Extract the (X, Y) coordinate from the center of the cell holding the provided text.  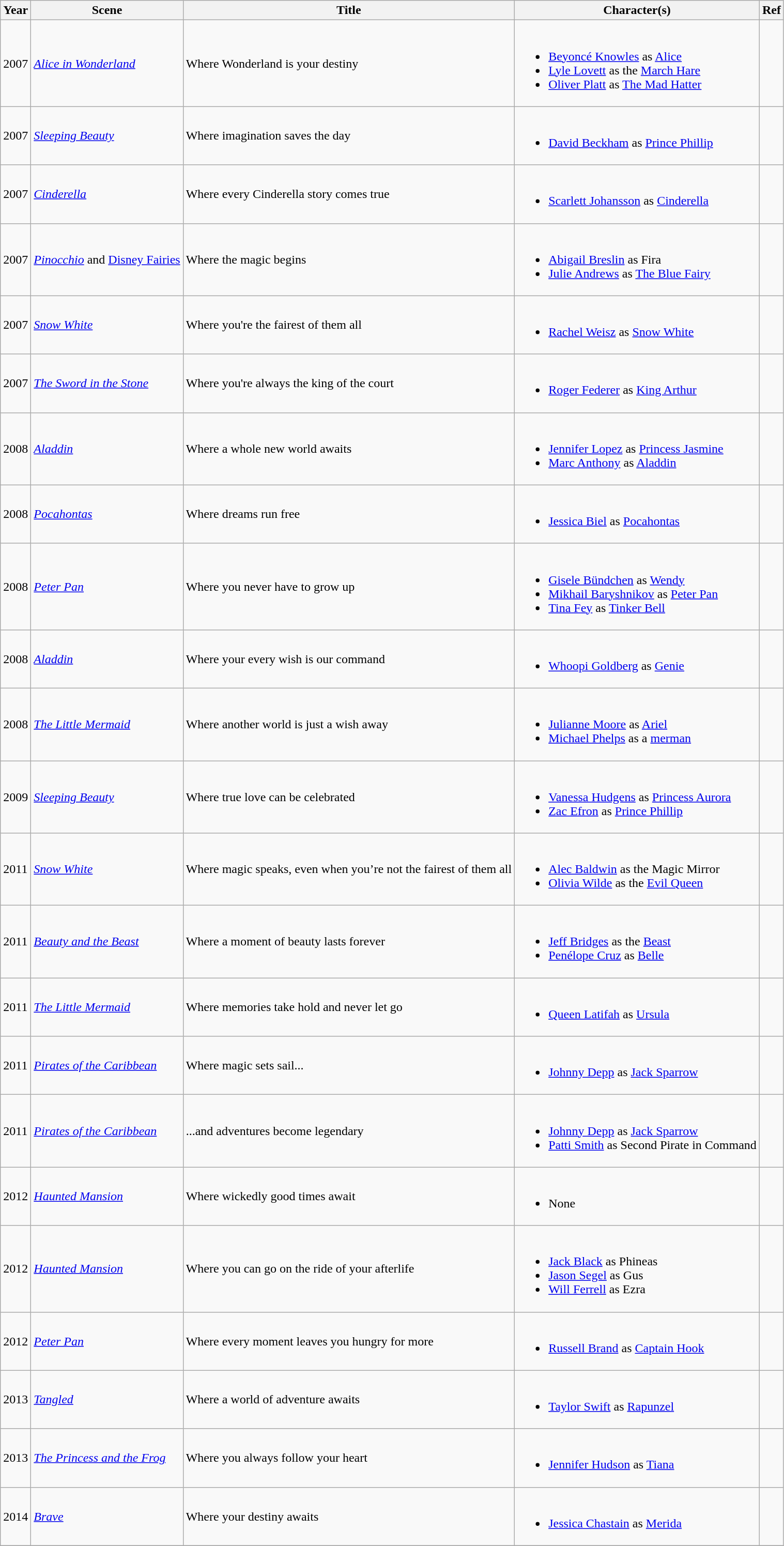
2014 (16, 1517)
Russell Brand as Captain Hook (637, 1341)
Year (16, 10)
Where you never have to grow up (348, 586)
Where every Cinderella story comes true (348, 194)
Brave (107, 1517)
Character(s) (637, 10)
Jessica Chastain as Merida (637, 1517)
Scene (107, 10)
Where a moment of beauty lasts forever (348, 942)
Where imagination saves the day (348, 135)
The Sword in the Stone (107, 384)
Rachel Weisz as Snow White (637, 325)
Where your destiny awaits (348, 1517)
Where every moment leaves you hungry for more (348, 1341)
Where a world of adventure awaits (348, 1400)
Jeff Bridges as the BeastPenélope Cruz as Belle (637, 942)
Where you always follow your heart (348, 1458)
Where the magic begins (348, 259)
Vanessa Hudgens as Princess AuroraZac Efron as Prince Phillip (637, 797)
Alec Baldwin as the Magic MirrorOlivia Wilde as the Evil Queen (637, 869)
Where you're the fairest of them all (348, 325)
Where magic speaks, even when you’re not the fairest of them all (348, 869)
Johnny Depp as Jack Sparrow (637, 1066)
Jennifer Hudson as Tiana (637, 1458)
Where you can go on the ride of your afterlife (348, 1268)
Title (348, 10)
Where memories take hold and never let go (348, 1007)
Roger Federer as King Arthur (637, 384)
Gisele Bündchen as WendyMikhail Baryshnikov as Peter PanTina Fey as Tinker Bell (637, 586)
Where dreams run free (348, 514)
Alice in Wonderland (107, 63)
Where a whole new world awaits (348, 449)
Where your every wish is our command (348, 659)
Where another world is just a wish away (348, 724)
Where you're always the king of the court (348, 384)
None (637, 1196)
Pinocchio and Disney Fairies (107, 259)
Scarlett Johansson as Cinderella (637, 194)
2009 (16, 797)
Whoopi Goldberg as Genie (637, 659)
Jack Black as PhineasJason Segel as GusWill Ferrell as Ezra (637, 1268)
Johnny Depp as Jack SparrowPatti Smith as Second Pirate in Command (637, 1131)
Tangled (107, 1400)
Ref (771, 10)
Taylor Swift as Rapunzel (637, 1400)
Cinderella (107, 194)
Abigail Breslin as FiraJulie Andrews as The Blue Fairy (637, 259)
Beauty and the Beast (107, 942)
Where magic sets sail... (348, 1066)
Jennifer Lopez as Princess JasmineMarc Anthony as Aladdin (637, 449)
Beyoncé Knowles as AliceLyle Lovett as the March HareOliver Platt as The Mad Hatter (637, 63)
Julianne Moore as ArielMichael Phelps as a merman (637, 724)
Where true love can be celebrated (348, 797)
Where Wonderland is your destiny (348, 63)
Where wickedly good times await (348, 1196)
The Princess and the Frog (107, 1458)
David Beckham as Prince Phillip (637, 135)
...and adventures become legendary (348, 1131)
Pocahontas (107, 514)
Jessica Biel as Pocahontas (637, 514)
Queen Latifah as Ursula (637, 1007)
